Return the (X, Y) coordinate for the center point of the cell that contains the specified text.  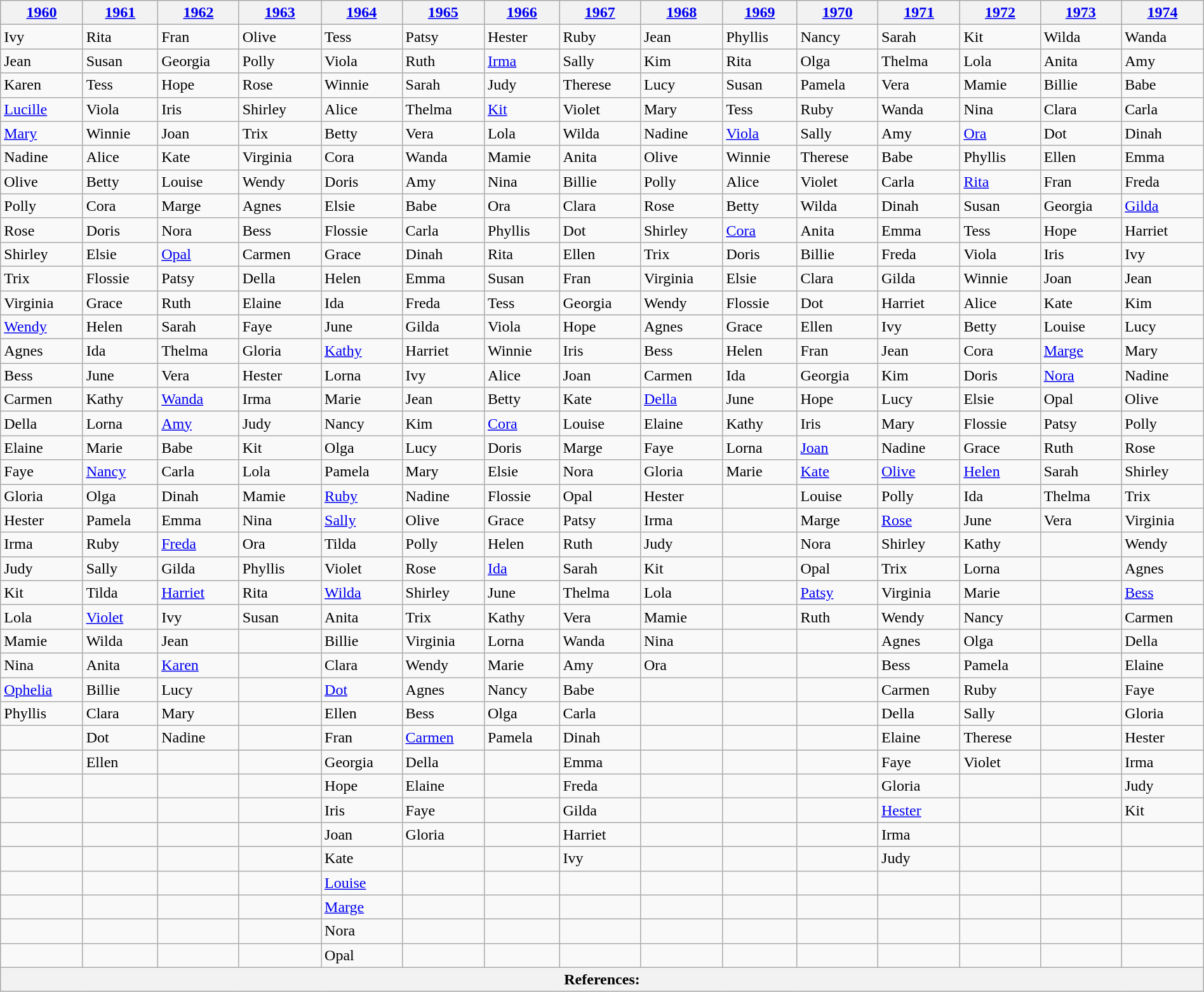
1965 (443, 13)
1973 (1081, 13)
1970 (838, 13)
1966 (522, 13)
1962 (199, 13)
1963 (279, 13)
1961 (121, 13)
Lucille (42, 109)
1967 (600, 13)
1972 (1000, 13)
References: (602, 979)
1964 (362, 13)
1968 (681, 13)
1974 (1163, 13)
1971 (920, 13)
Ophelia (42, 689)
1960 (42, 13)
1969 (759, 13)
